Determine the (x, y) coordinate at the center of the cell enclosing the given text.  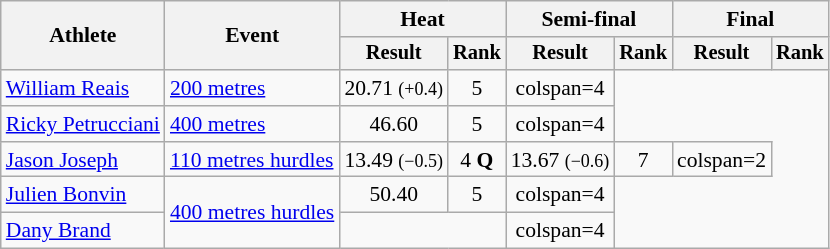
13.49 (−0.5) (394, 160)
20.71 (+0.4) (394, 88)
50.40 (394, 195)
William Reais (83, 88)
Julien Bonvin (83, 195)
400 metres hurdles (252, 212)
Heat (422, 19)
13.67 (−0.6) (560, 160)
110 metres hurdles (252, 160)
200 metres (252, 88)
46.60 (394, 124)
Athlete (83, 36)
Final (750, 19)
7 (643, 160)
4 Q (477, 160)
Jason Joseph (83, 160)
Ricky Petrucciani (83, 124)
400 metres (252, 124)
colspan=2 (722, 160)
Dany Brand (83, 231)
Semi-final (589, 19)
Event (252, 36)
